Find where the given text appears and provide that cell's center as [x, y] coordinate. 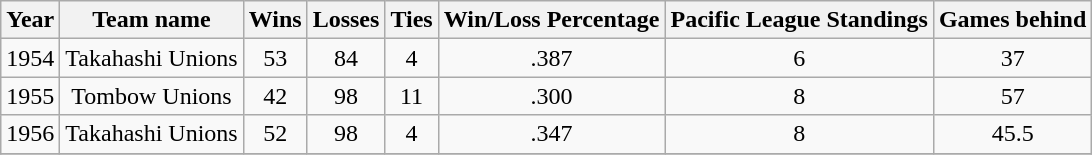
6 [799, 58]
1956 [30, 134]
Wins [275, 20]
.300 [552, 96]
.387 [552, 58]
37 [1012, 58]
Tombow Unions [152, 96]
84 [346, 58]
45.5 [1012, 134]
42 [275, 96]
57 [1012, 96]
Games behind [1012, 20]
53 [275, 58]
Losses [346, 20]
Team name [152, 20]
11 [412, 96]
Win/Loss Percentage [552, 20]
Pacific League Standings [799, 20]
.347 [552, 134]
52 [275, 134]
1955 [30, 96]
1954 [30, 58]
Ties [412, 20]
Year [30, 20]
